Find where the given text appears and provide that cell's center as [X, Y] coordinate. 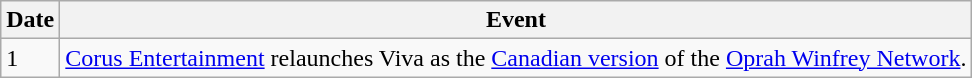
Corus Entertainment relaunches Viva as the Canadian version of the Oprah Winfrey Network. [516, 58]
1 [30, 58]
Date [30, 20]
Event [516, 20]
